Determine the [x, y] coordinate at the center of the cell enclosing the given text.  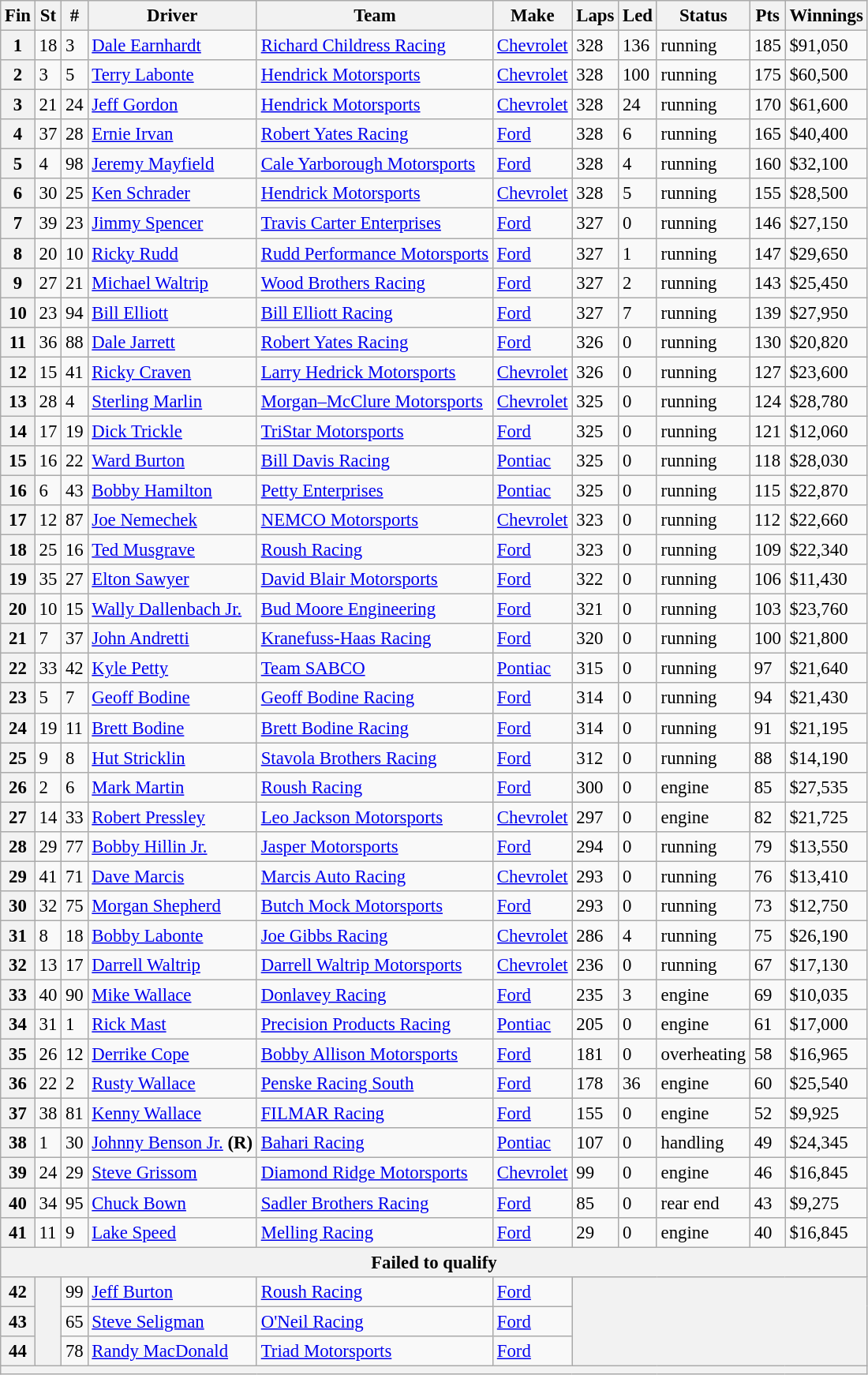
Ward Burton [172, 461]
67 [767, 965]
Elton Sawyer [172, 579]
Hut Stricklin [172, 758]
$40,400 [826, 134]
49 [767, 1144]
Stavola Brothers Racing [374, 758]
# [74, 16]
Steve Seligman [172, 1321]
Bill Davis Racing [374, 461]
76 [767, 876]
106 [767, 579]
$61,600 [826, 105]
320 [595, 639]
Joe Nemechek [172, 520]
Bill Elliott [172, 313]
overheating [703, 1055]
Kranefuss-Haas Racing [374, 639]
$21,725 [826, 817]
65 [74, 1321]
121 [767, 431]
Donlavey Racing [374, 995]
Melling Racing [374, 1232]
$12,750 [826, 906]
170 [767, 105]
Darrell Waltrip [172, 965]
147 [767, 253]
Bahari Racing [374, 1144]
Bill Elliott Racing [374, 313]
Diamond Ridge Motorsports [374, 1173]
160 [767, 164]
$20,820 [826, 342]
185 [767, 46]
181 [595, 1055]
Precision Products Racing [374, 1025]
Petty Enterprises [374, 490]
Travis Carter Enterprises [374, 223]
Rick Mast [172, 1025]
Rudd Performance Motorsports [374, 253]
$9,275 [826, 1203]
Mark Martin [172, 787]
Laps [595, 16]
$22,660 [826, 520]
$91,050 [826, 46]
97 [767, 669]
Penske Racing South [374, 1084]
$13,410 [826, 876]
Marcis Auto Racing [374, 876]
235 [595, 995]
77 [74, 847]
Ricky Craven [172, 372]
58 [767, 1055]
Jasper Motorsports [374, 847]
139 [767, 313]
Morgan Shepherd [172, 906]
$17,130 [826, 965]
130 [767, 342]
$60,500 [826, 75]
205 [595, 1025]
rear end [703, 1203]
178 [595, 1084]
Robert Pressley [172, 817]
Jimmy Spencer [172, 223]
Bobby Allison Motorsports [374, 1055]
Dick Trickle [172, 431]
Lake Speed [172, 1232]
95 [74, 1203]
Leo Jackson Motorsports [374, 817]
$32,100 [826, 164]
Status [703, 16]
Brett Bodine [172, 728]
$16,965 [826, 1055]
John Andretti [172, 639]
Dale Jarrett [172, 342]
115 [767, 490]
Team [374, 16]
Bobby Hamilton [172, 490]
146 [767, 223]
$13,550 [826, 847]
Geoff Bodine [172, 699]
127 [767, 372]
124 [767, 402]
Cale Yarborough Motorsports [374, 164]
165 [767, 134]
$25,540 [826, 1084]
Make [533, 16]
112 [767, 520]
Kenny Wallace [172, 1114]
Morgan–McClure Motorsports [374, 402]
Failed to qualify [434, 1262]
O'Neil Racing [374, 1321]
$22,340 [826, 550]
175 [767, 75]
Terry Labonte [172, 75]
Bobby Labonte [172, 935]
$28,780 [826, 402]
Sterling Marlin [172, 402]
Fin [18, 16]
$21,800 [826, 639]
82 [767, 817]
60 [767, 1084]
$28,500 [826, 193]
$27,535 [826, 787]
136 [638, 46]
Dale Earnhardt [172, 46]
107 [595, 1144]
Bobby Hillin Jr. [172, 847]
$10,035 [826, 995]
Randy MacDonald [172, 1351]
297 [595, 817]
$27,150 [826, 223]
Ted Musgrave [172, 550]
321 [595, 609]
Jeff Burton [172, 1291]
TriStar Motorsports [374, 431]
$21,640 [826, 669]
FILMAR Racing [374, 1114]
Chuck Bown [172, 1203]
109 [767, 550]
98 [74, 164]
Ernie Irvan [172, 134]
Sadler Brothers Racing [374, 1203]
$23,760 [826, 609]
$24,345 [826, 1144]
$17,000 [826, 1025]
Pts [767, 16]
$11,430 [826, 579]
Derrike Cope [172, 1055]
Geoff Bodine Racing [374, 699]
61 [767, 1025]
Jeremy Mayfield [172, 164]
312 [595, 758]
$28,030 [826, 461]
315 [595, 669]
Rusty Wallace [172, 1084]
Led [638, 16]
Richard Childress Racing [374, 46]
91 [767, 728]
Ricky Rudd [172, 253]
Winnings [826, 16]
69 [767, 995]
$23,600 [826, 372]
71 [74, 876]
322 [595, 579]
44 [18, 1351]
$14,190 [826, 758]
Triad Motorsports [374, 1351]
Larry Hedrick Motorsports [374, 372]
143 [767, 283]
NEMCO Motorsports [374, 520]
103 [767, 609]
294 [595, 847]
46 [767, 1173]
$22,870 [826, 490]
Michael Waltrip [172, 283]
300 [595, 787]
Brett Bodine Racing [374, 728]
118 [767, 461]
Mike Wallace [172, 995]
St [47, 16]
$26,190 [826, 935]
$25,450 [826, 283]
52 [767, 1114]
Wood Brothers Racing [374, 283]
Bud Moore Engineering [374, 609]
Steve Grissom [172, 1173]
286 [595, 935]
Driver [172, 16]
David Blair Motorsports [374, 579]
79 [767, 847]
Team SABCO [374, 669]
Ken Schrader [172, 193]
78 [74, 1351]
$21,195 [826, 728]
Butch Mock Motorsports [374, 906]
Jeff Gordon [172, 105]
$21,430 [826, 699]
Joe Gibbs Racing [374, 935]
$12,060 [826, 431]
$27,950 [826, 313]
90 [74, 995]
87 [74, 520]
73 [767, 906]
81 [74, 1114]
Darrell Waltrip Motorsports [374, 965]
Dave Marcis [172, 876]
Johnny Benson Jr. (R) [172, 1144]
$9,925 [826, 1114]
Kyle Petty [172, 669]
handling [703, 1144]
Wally Dallenbach Jr. [172, 609]
236 [595, 965]
$29,650 [826, 253]
